Detect which cell encompasses the target text, then output its (x, y) center coordinate. 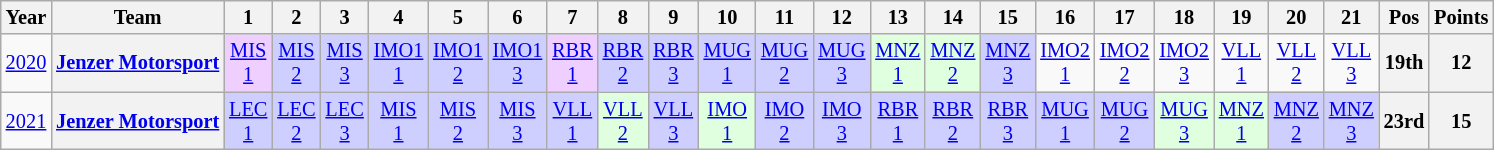
17 (1125, 17)
LEC3 (344, 121)
2 (296, 17)
11 (784, 17)
8 (623, 17)
10 (728, 17)
19 (1242, 17)
23rd (1404, 121)
18 (1184, 17)
LEC1 (248, 121)
IMO22 (1125, 63)
19th (1404, 63)
Points (1461, 17)
20 (1296, 17)
6 (518, 17)
2021 (26, 121)
9 (673, 17)
IMO13 (518, 63)
IMO23 (1184, 63)
Year (26, 17)
3 (344, 17)
IMO11 (399, 63)
Pos (1404, 17)
IMO2 (784, 121)
2020 (26, 63)
21 (1352, 17)
IMO1 (728, 121)
LEC2 (296, 121)
4 (399, 17)
14 (952, 17)
Team (138, 17)
IMO12 (458, 63)
7 (572, 17)
13 (898, 17)
1 (248, 17)
5 (458, 17)
IMO3 (842, 121)
IMO21 (1065, 63)
16 (1065, 17)
